Determine the (x, y) coordinate at the center of the cell enclosing the given text.  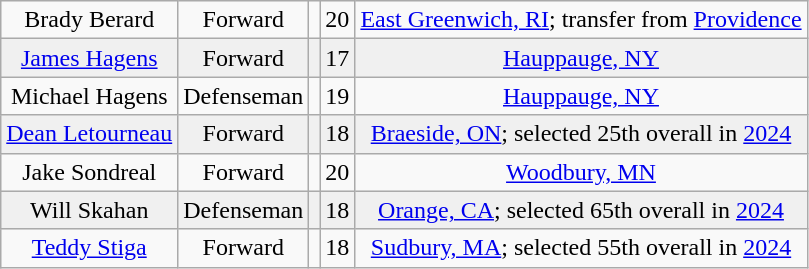
Dean Letourneau (90, 134)
Orange, CA; selected 65th overall in 2024 (581, 210)
Michael Hagens (90, 96)
East Greenwich, RI; transfer from Providence (581, 20)
Braeside, ON; selected 25th overall in 2024 (581, 134)
Will Skahan (90, 210)
James Hagens (90, 58)
Teddy Stiga (90, 248)
17 (338, 58)
Woodbury, MN (581, 172)
Jake Sondreal (90, 172)
19 (338, 96)
Sudbury, MA; selected 55th overall in 2024 (581, 248)
Brady Berard (90, 20)
